Scan for the cell matching the given text and deliver its [X, Y] coordinate at center. 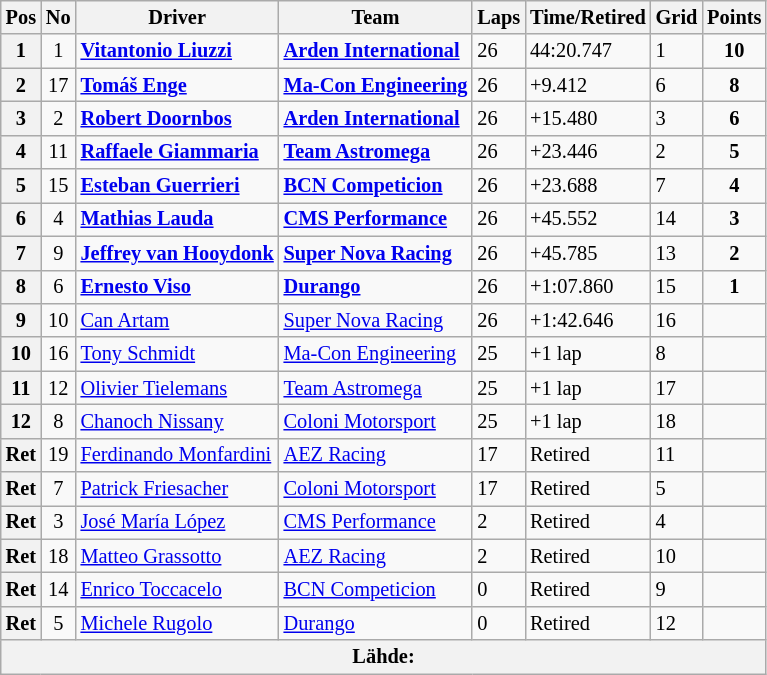
Pos [21, 17]
Tomáš Enge [178, 85]
Ernesto Viso [178, 287]
13 [677, 253]
Robert Doornbos [178, 118]
No [58, 17]
+15.480 [588, 118]
Grid [677, 17]
Driver [178, 17]
Enrico Toccacelo [178, 589]
+9.412 [588, 85]
+1:42.646 [588, 320]
Points [734, 17]
Jeffrey van Hooydonk [178, 253]
+45.785 [588, 253]
Tony Schmidt [178, 354]
Esteban Guerrieri [178, 186]
+1:07.860 [588, 287]
44:20.747 [588, 51]
+45.552 [588, 219]
+23.688 [588, 186]
José María López [178, 522]
+23.446 [588, 152]
Time/Retired [588, 17]
Laps [498, 17]
Michele Rugolo [178, 623]
Ferdinando Monfardini [178, 455]
Can Artam [178, 320]
Chanoch Nissany [178, 421]
Matteo Grassotto [178, 556]
Team [376, 17]
Patrick Friesacher [178, 489]
Raffaele Giammaria [178, 152]
Vitantonio Liuzzi [178, 51]
19 [58, 455]
Mathias Lauda [178, 219]
Lähde: [384, 657]
Olivier Tielemans [178, 388]
